From the cell containing the given text, extract its center point as (x, y) coordinate. 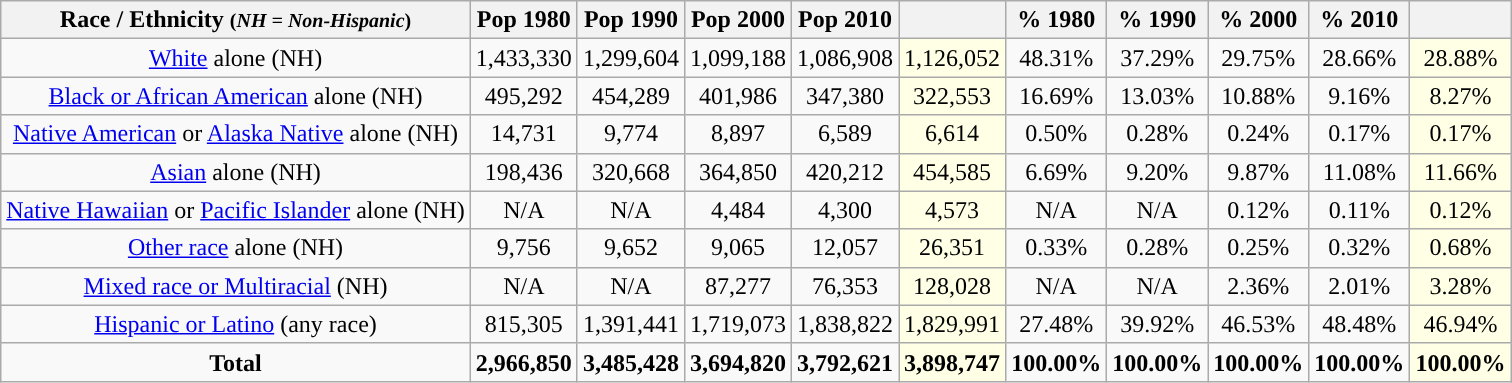
4,484 (738, 210)
29.75% (1258, 58)
Native Hawaiian or Pacific Islander alone (NH) (236, 210)
2.36% (1258, 286)
401,986 (738, 96)
Mixed race or Multiracial (NH) (236, 286)
11.66% (1460, 172)
37.29% (1158, 58)
12,057 (844, 248)
Asian alone (NH) (236, 172)
320,668 (630, 172)
495,292 (524, 96)
3,694,820 (738, 362)
3,485,428 (630, 362)
Race / Ethnicity (NH = Non-Hispanic) (236, 20)
Black or African American alone (NH) (236, 96)
3,792,621 (844, 362)
347,380 (844, 96)
76,353 (844, 286)
27.48% (1056, 324)
0.68% (1460, 248)
% 1980 (1056, 20)
9.87% (1258, 172)
0.11% (1360, 210)
1,838,822 (844, 324)
0.50% (1056, 134)
8.27% (1460, 96)
9,774 (630, 134)
1,299,604 (630, 58)
128,028 (952, 286)
3,898,747 (952, 362)
6,589 (844, 134)
Native American or Alaska Native alone (NH) (236, 134)
364,850 (738, 172)
1,099,188 (738, 58)
14,731 (524, 134)
4,300 (844, 210)
White alone (NH) (236, 58)
Hispanic or Latino (any race) (236, 324)
Pop 1990 (630, 20)
13.03% (1158, 96)
39.92% (1158, 324)
6.69% (1056, 172)
0.25% (1258, 248)
10.88% (1258, 96)
0.33% (1056, 248)
2,966,850 (524, 362)
46.94% (1460, 324)
87,277 (738, 286)
28.88% (1460, 58)
Pop 2010 (844, 20)
% 2000 (1258, 20)
28.66% (1360, 58)
Total (236, 362)
16.69% (1056, 96)
% 1990 (1158, 20)
1,086,908 (844, 58)
1,829,991 (952, 324)
1,126,052 (952, 58)
Other race alone (NH) (236, 248)
454,585 (952, 172)
48.31% (1056, 58)
1,433,330 (524, 58)
322,553 (952, 96)
4,573 (952, 210)
% 2010 (1360, 20)
9,756 (524, 248)
3.28% (1460, 286)
0.32% (1360, 248)
26,351 (952, 248)
198,436 (524, 172)
454,289 (630, 96)
815,305 (524, 324)
Pop 2000 (738, 20)
46.53% (1258, 324)
9,652 (630, 248)
9.16% (1360, 96)
420,212 (844, 172)
1,391,441 (630, 324)
0.24% (1258, 134)
8,897 (738, 134)
9,065 (738, 248)
6,614 (952, 134)
2.01% (1360, 286)
Pop 1980 (524, 20)
48.48% (1360, 324)
1,719,073 (738, 324)
11.08% (1360, 172)
9.20% (1158, 172)
